Return the (X, Y) coordinate for the center point of the cell that contains the specified text.  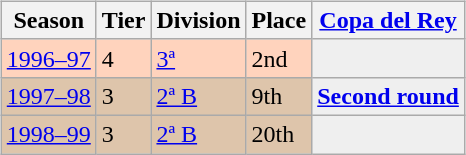
Place (279, 20)
Division (198, 20)
Season (48, 20)
9th (279, 96)
3ª (198, 58)
1997–98 (48, 96)
20th (279, 134)
Tier (124, 20)
1998–99 (48, 134)
Copa del Rey (388, 20)
2nd (279, 58)
4 (124, 58)
Second round (388, 96)
1996–97 (48, 58)
